Search for the cell housing the specified text and yield its (x, y) center coordinate. 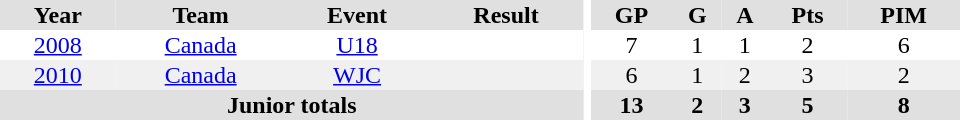
Pts (808, 15)
GP (631, 15)
PIM (904, 15)
Team (201, 15)
13 (631, 105)
8 (904, 105)
A (745, 15)
Event (358, 15)
2010 (58, 75)
Junior totals (292, 105)
7 (631, 45)
WJC (358, 75)
Year (58, 15)
U18 (358, 45)
Result (506, 15)
2008 (58, 45)
G (698, 15)
5 (808, 105)
